Find where the given text appears and provide that cell's center as [X, Y] coordinate. 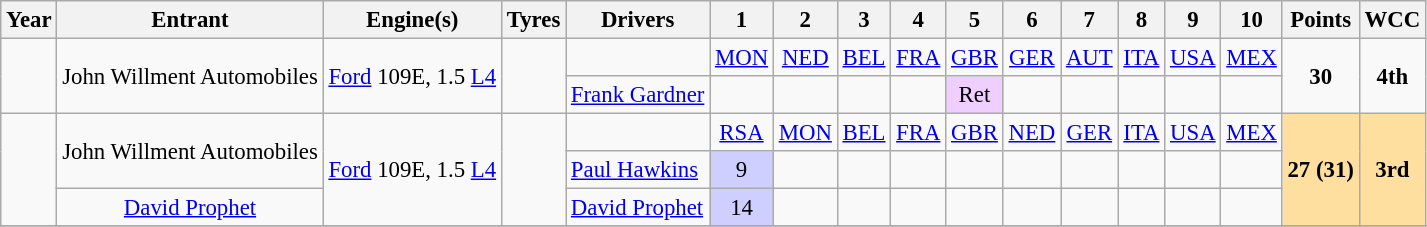
Drivers [638, 20]
7 [1090, 20]
10 [1252, 20]
1 [742, 20]
14 [742, 208]
3rd [1392, 170]
Year [29, 20]
WCC [1392, 20]
27 (31) [1320, 170]
30 [1320, 76]
4th [1392, 76]
Paul Hawkins [638, 170]
5 [974, 20]
Tyres [533, 20]
AUT [1090, 58]
Frank Gardner [638, 95]
6 [1032, 20]
4 [918, 20]
3 [864, 20]
Points [1320, 20]
Ret [974, 95]
2 [805, 20]
RSA [742, 133]
Entrant [190, 20]
Engine(s) [412, 20]
8 [1142, 20]
